For the text-containing cell, return its midpoint in (X, Y) coordinate format. 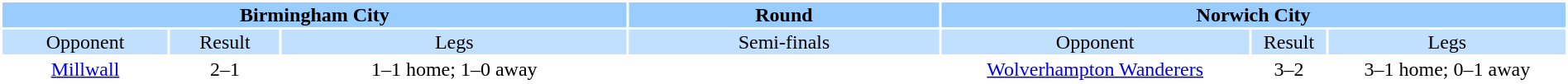
2–1 (225, 69)
Semi-finals (784, 42)
Birmingham City (314, 15)
Millwall (85, 69)
3–2 (1288, 69)
3–1 home; 0–1 away (1447, 69)
Round (784, 15)
Wolverhampton Wanderers (1095, 69)
1–1 home; 1–0 away (455, 69)
Norwich City (1254, 15)
